For the text-containing cell, return its midpoint in [x, y] coordinate format. 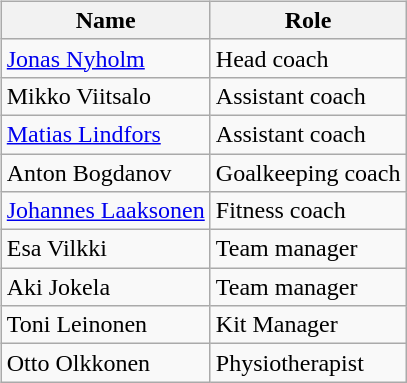
Otto Olkkonen [106, 363]
Anton Bogdanov [106, 173]
Jonas Nyholm [106, 58]
Toni Leinonen [106, 325]
Matias Lindfors [106, 134]
Goalkeeping coach [308, 173]
Physiotherapist [308, 363]
Mikko Viitsalo [106, 96]
Fitness coach [308, 211]
Role [308, 20]
Aki Jokela [106, 287]
Esa Vilkki [106, 249]
Head coach [308, 58]
Kit Manager [308, 325]
Johannes Laaksonen [106, 211]
Name [106, 20]
